Locate the cell with the specified text and output its [x, y] center coordinate. 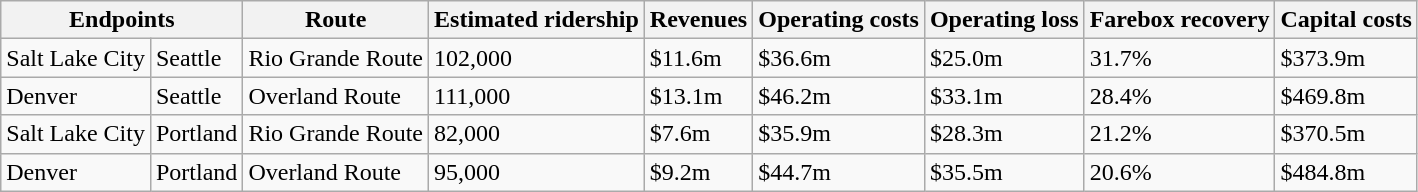
$11.6m [698, 58]
Operating costs [839, 20]
$25.0m [1004, 58]
$35.5m [1004, 172]
21.2% [1180, 134]
$46.2m [839, 96]
$33.1m [1004, 96]
Farebox recovery [1180, 20]
95,000 [537, 172]
Estimated ridership [537, 20]
$28.3m [1004, 134]
31.7% [1180, 58]
Endpoints [122, 20]
$370.5m [1346, 134]
$35.9m [839, 134]
$373.9m [1346, 58]
$7.6m [698, 134]
$469.8m [1346, 96]
20.6% [1180, 172]
111,000 [537, 96]
Route [336, 20]
102,000 [537, 58]
$484.8m [1346, 172]
$44.7m [839, 172]
28.4% [1180, 96]
Capital costs [1346, 20]
Operating loss [1004, 20]
$9.2m [698, 172]
82,000 [537, 134]
Revenues [698, 20]
$13.1m [698, 96]
$36.6m [839, 58]
